Detect which cell encompasses the target text, then output its (x, y) center coordinate. 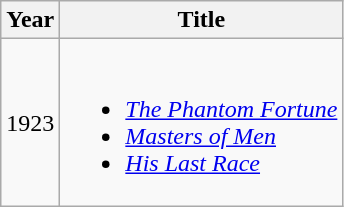
1923 (30, 122)
The Phantom FortuneMasters of MenHis Last Race (202, 122)
Title (202, 20)
Year (30, 20)
